Locate the cell with the specified text and output its (x, y) center coordinate. 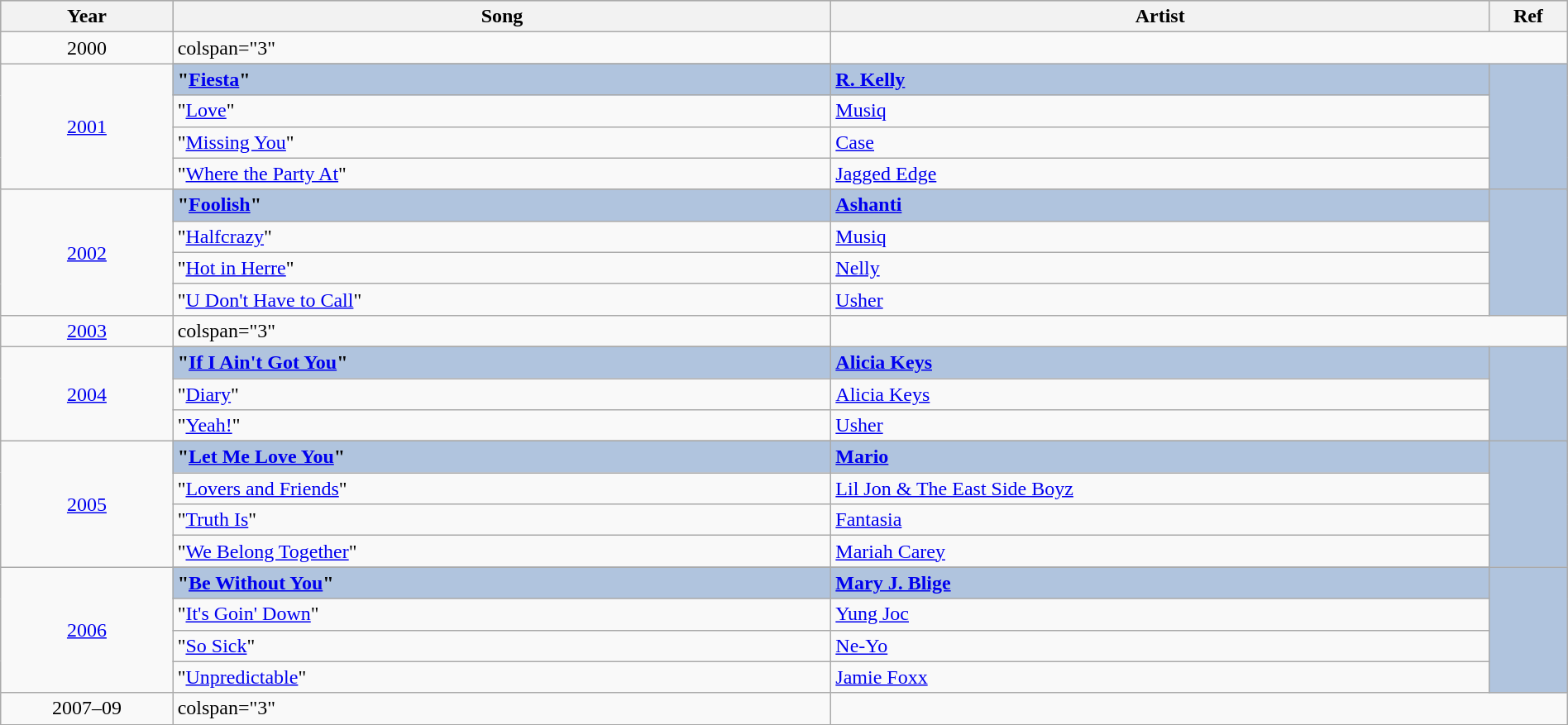
2006 (87, 630)
2002 (87, 252)
Lil Jon & The East Side Boyz (1160, 489)
2001 (87, 126)
"Halfcrazy" (502, 236)
"Lovers and Friends" (502, 489)
"Where the Party At" (502, 174)
2007–09 (87, 708)
"Be Without You" (502, 583)
"Hot in Herre" (502, 268)
Mary J. Blige (1160, 583)
"Love" (502, 111)
Fantasia (1160, 520)
"U Don't Have to Call" (502, 299)
"Let Me Love You" (502, 457)
"Truth Is" (502, 520)
2005 (87, 504)
Ashanti (1160, 205)
Yung Joc (1160, 614)
Song (502, 17)
2000 (87, 48)
"Foolish" (502, 205)
Jamie Foxx (1160, 677)
"Yeah!" (502, 426)
"Fiesta" (502, 79)
Case (1160, 142)
Mario (1160, 457)
Artist (1160, 17)
"It's Goin' Down" (502, 614)
"Missing You" (502, 142)
Year (87, 17)
Mariah Carey (1160, 551)
Ne-Yo (1160, 646)
Nelly (1160, 268)
2004 (87, 394)
2003 (87, 331)
"We Belong Together" (502, 551)
"So Sick" (502, 646)
"Unpredictable" (502, 677)
"If I Ain't Got You" (502, 362)
Jagged Edge (1160, 174)
Ref (1528, 17)
R. Kelly (1160, 79)
"Diary" (502, 394)
